Identify which cell holds the provided text, then report its [x, y] central coordinate. 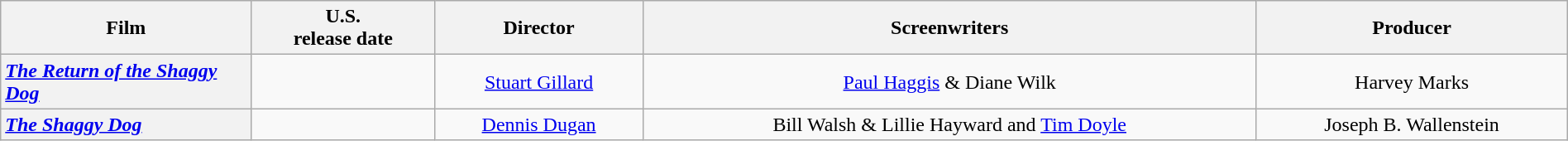
Screenwriters [949, 28]
Producer [1412, 28]
The Return of the Shaggy Dog [126, 81]
Dennis Dugan [539, 124]
Paul Haggis & Diane Wilk [949, 81]
U.S. release date [343, 28]
Bill Walsh & Lillie Hayward and Tim Doyle [949, 124]
Harvey Marks [1412, 81]
Stuart Gillard [539, 81]
Joseph B. Wallenstein [1412, 124]
Film [126, 28]
Director [539, 28]
The Shaggy Dog [126, 124]
